From the cell containing the given text, extract its center point as (x, y) coordinate. 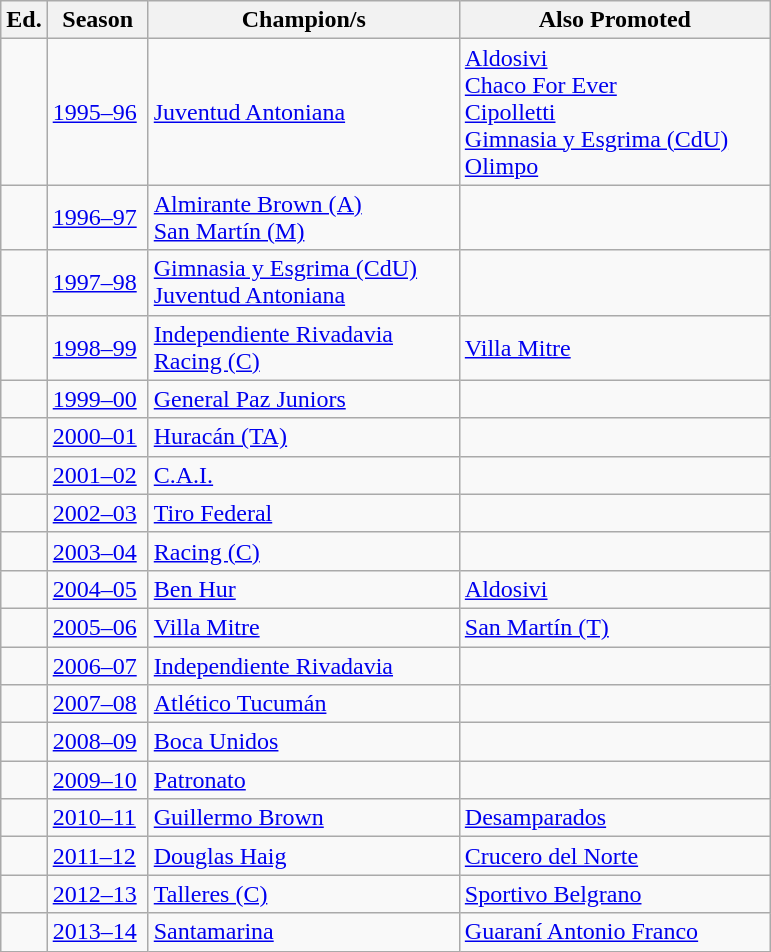
Aldosivi Chaco For Ever Cipolletti Gimnasia y Esgrima (CdU) Olimpo (614, 112)
Independiente Rivadavia (304, 665)
2001–02 (98, 475)
2011–12 (98, 856)
Ed. (24, 20)
Tiro Federal (304, 513)
2010–11 (98, 818)
1998–99 (98, 348)
1995–96 (98, 112)
Gimnasia y Esgrima (CdU) Juventud Antoniana (304, 282)
Season (98, 20)
Ben Hur (304, 589)
C.A.I. (304, 475)
1997–98 (98, 282)
Desamparados (614, 818)
Patronato (304, 780)
Santamarina (304, 932)
2006–07 (98, 665)
General Paz Juniors (304, 399)
Douglas Haig (304, 856)
2000–01 (98, 437)
Aldosivi (614, 589)
Crucero del Norte (614, 856)
Boca Unidos (304, 742)
Talleres (C) (304, 894)
San Martín (T) (614, 627)
Champion/s (304, 20)
Juventud Antoniana (304, 112)
Also Promoted (614, 20)
1999–00 (98, 399)
Sportivo Belgrano (614, 894)
2012–13 (98, 894)
2013–14 (98, 932)
Huracán (TA) (304, 437)
2004–05 (98, 589)
Guaraní Antonio Franco (614, 932)
2009–10 (98, 780)
Independiente Rivadavia Racing (C) (304, 348)
2005–06 (98, 627)
2002–03 (98, 513)
1996–97 (98, 218)
2003–04 (98, 551)
Atlético Tucumán (304, 704)
2007–08 (98, 704)
Almirante Brown (A) San Martín (M) (304, 218)
Racing (C) (304, 551)
2008–09 (98, 742)
Guillermo Brown (304, 818)
